Find where the given text appears and provide that cell's center as [X, Y] coordinate. 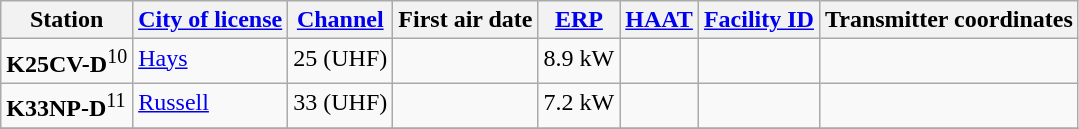
Hays [210, 62]
Facility ID [758, 20]
Russell [210, 106]
First air date [466, 20]
33 (UHF) [340, 106]
HAAT [660, 20]
K33NP-D11 [67, 106]
ERP [579, 20]
Transmitter coordinates [948, 20]
Station [67, 20]
K25CV-D10 [67, 62]
25 (UHF) [340, 62]
7.2 kW [579, 106]
Channel [340, 20]
8.9 kW [579, 62]
City of license [210, 20]
